Search for the cell housing the specified text and yield its [x, y] center coordinate. 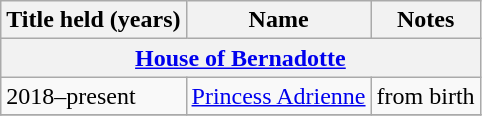
from birth [426, 96]
House of Bernadotte [240, 58]
Title held (years) [94, 20]
Notes [426, 20]
Name [278, 20]
Princess Adrienne [278, 96]
2018–present [94, 96]
